Return (X, Y) of the center of cell containing provided text 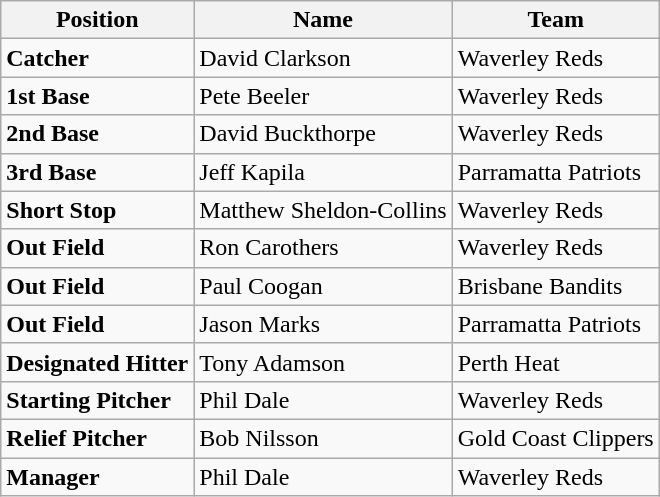
Ron Carothers (323, 248)
Tony Adamson (323, 362)
Brisbane Bandits (556, 286)
3rd Base (98, 172)
Gold Coast Clippers (556, 438)
Position (98, 20)
Matthew Sheldon-Collins (323, 210)
Jason Marks (323, 324)
Bob Nilsson (323, 438)
Manager (98, 477)
Paul Coogan (323, 286)
Short Stop (98, 210)
Team (556, 20)
1st Base (98, 96)
2nd Base (98, 134)
Perth Heat (556, 362)
Jeff Kapila (323, 172)
David Buckthorpe (323, 134)
Designated Hitter (98, 362)
Relief Pitcher (98, 438)
Pete Beeler (323, 96)
Starting Pitcher (98, 400)
David Clarkson (323, 58)
Name (323, 20)
Catcher (98, 58)
